Scan for the cell matching the given text and deliver its (x, y) coordinate at center. 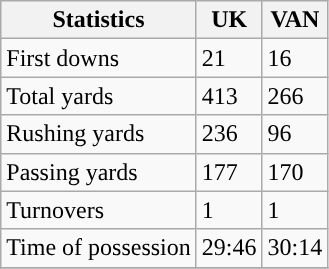
413 (229, 96)
177 (229, 172)
30:14 (295, 248)
16 (295, 58)
266 (295, 96)
29:46 (229, 248)
Total yards (99, 96)
First downs (99, 58)
Time of possession (99, 248)
UK (229, 20)
96 (295, 134)
VAN (295, 20)
170 (295, 172)
Rushing yards (99, 134)
21 (229, 58)
236 (229, 134)
Turnovers (99, 210)
Statistics (99, 20)
Passing yards (99, 172)
